Search for the cell housing the specified text and yield its [x, y] center coordinate. 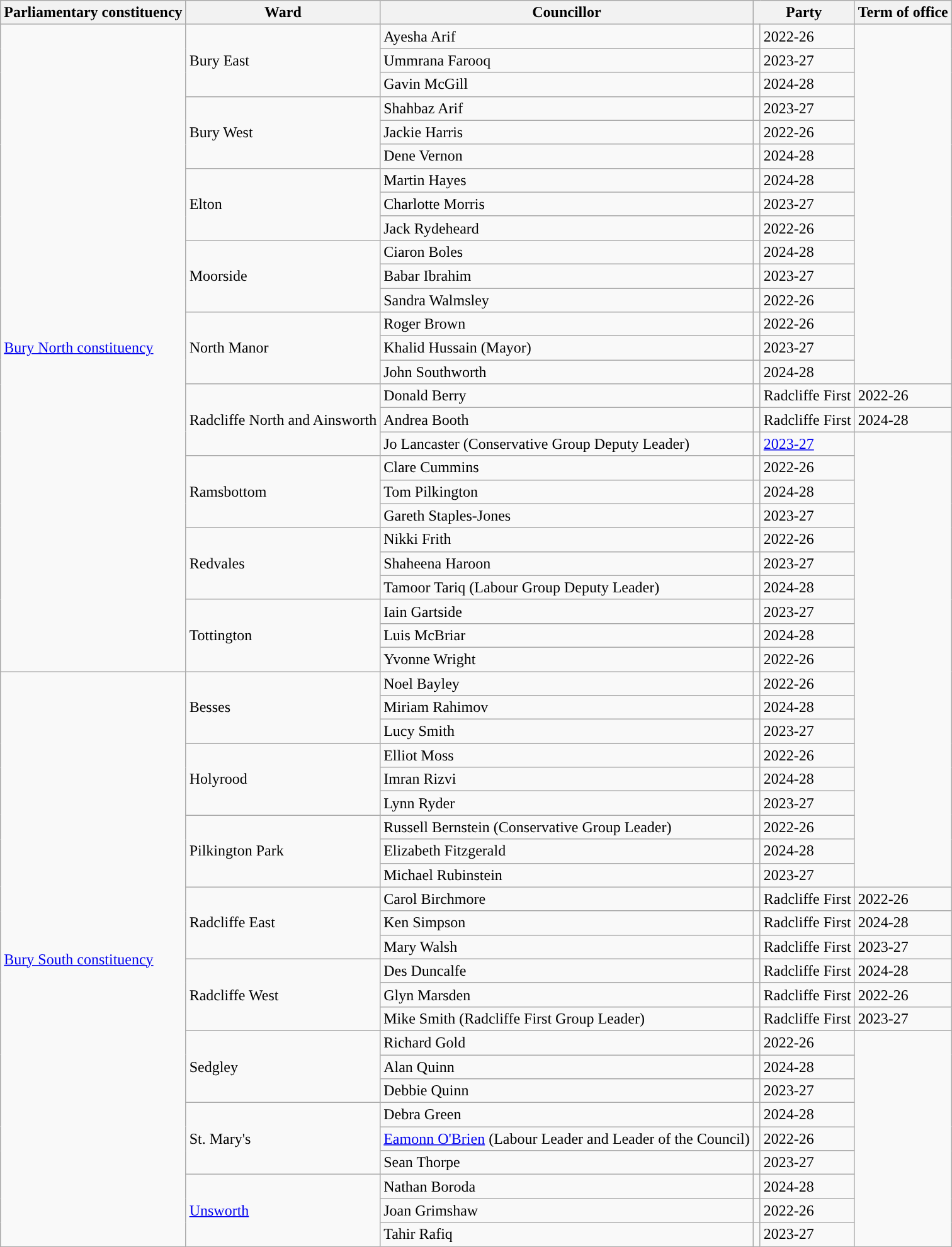
Bury West [283, 132]
Carol Birchmore [567, 899]
Tom Pilkington [567, 492]
Sean Thorpe [567, 1163]
Ummrana Farooq [567, 60]
Donald Berry [567, 396]
Redvales [283, 563]
Elliot Moss [567, 755]
Ward [283, 13]
Des Duncalfe [567, 971]
Radcliffe East [283, 923]
Pilkington Park [283, 851]
Babar Ibrahim [567, 276]
Parliamentary constituency [93, 13]
Clare Cummins [567, 468]
Martin Hayes [567, 180]
Bury East [283, 60]
Nathan Boroda [567, 1187]
Unsworth [283, 1210]
Lynn Ryder [567, 803]
Holyrood [283, 779]
Imran Rizvi [567, 779]
Joan Grimshaw [567, 1210]
Luis McBriar [567, 635]
Jo Lancaster (Conservative Group Deputy Leader) [567, 444]
Gavin McGill [567, 84]
Ayesha Arif [567, 37]
Jack Rydeheard [567, 228]
Shaheena Haroon [567, 563]
Glyn Marsden [567, 995]
Sandra Walmsley [567, 300]
Ciaron Boles [567, 252]
Ramsbottom [283, 492]
Miriam Rahimov [567, 708]
Russell Bernstein (Conservative Group Leader) [567, 827]
Lucy Smith [567, 731]
Michael Rubinstein [567, 875]
Charlotte Morris [567, 204]
Bury North constituency [93, 348]
Debra Green [567, 1115]
Councillor [567, 13]
Debbie Quinn [567, 1091]
Tahir Rafiq [567, 1234]
Khalid Hussain (Mayor) [567, 348]
Dene Vernon [567, 156]
North Manor [283, 348]
Richard Gold [567, 1042]
St. Mary's [283, 1139]
John Southworth [567, 372]
Term of office [903, 13]
Roger Brown [567, 324]
Nikki Frith [567, 539]
Noel Bayley [567, 683]
Jackie Harris [567, 132]
Bury South constituency [93, 959]
Mary Walsh [567, 947]
Moorside [283, 276]
Ken Simpson [567, 923]
Shahbaz Arif [567, 108]
Gareth Staples-Jones [567, 516]
Andrea Booth [567, 420]
Mike Smith (Radcliffe First Group Leader) [567, 1018]
Tamoor Tariq (Labour Group Deputy Leader) [567, 587]
Party [803, 13]
Radcliffe North and Ainsworth [283, 420]
Yvonne Wright [567, 659]
Elizabeth Fitzgerald [567, 851]
Besses [283, 707]
Iain Gartside [567, 611]
Alan Quinn [567, 1067]
Radcliffe West [283, 995]
Sedgley [283, 1066]
Elton [283, 204]
Tottington [283, 635]
Eamonn O'Brien (Labour Leader and Leader of the Council) [567, 1139]
